Capture the cell that displays the provided text and extract its [x, y] central coordinate. 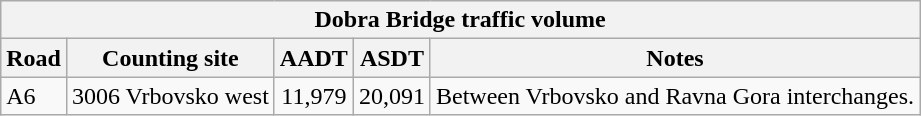
AADT [314, 58]
Dobra Bridge traffic volume [460, 20]
A6 [34, 96]
Notes [674, 58]
Counting site [170, 58]
ASDT [392, 58]
Between Vrbovsko and Ravna Gora interchanges. [674, 96]
Road [34, 58]
20,091 [392, 96]
11,979 [314, 96]
3006 Vrbovsko west [170, 96]
